Determine the (X, Y) coordinate at the center of the cell enclosing the given text.  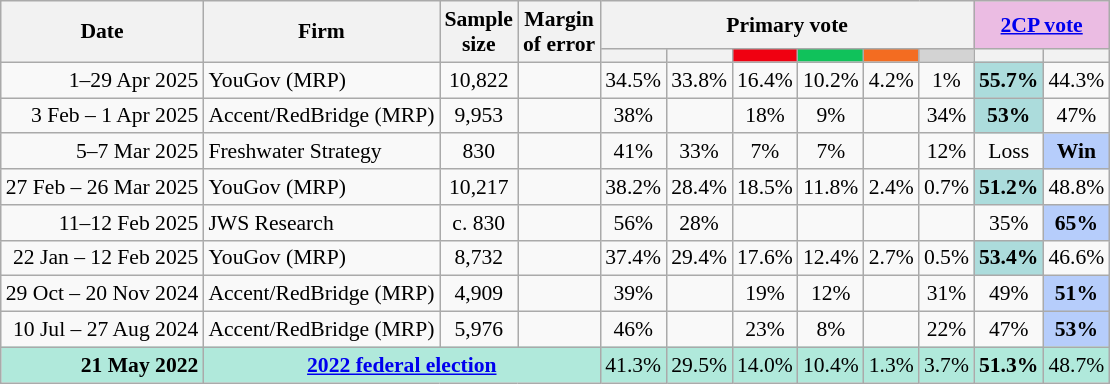
51.2% (1008, 187)
Firm (321, 32)
21 May 2022 (102, 365)
17.6% (765, 258)
46.6% (1076, 258)
0.5% (946, 258)
8,732 (479, 258)
48.8% (1076, 187)
10 Jul – 27 Aug 2024 (102, 330)
48.7% (1076, 365)
16.4% (765, 80)
55.7% (1008, 80)
10,822 (479, 80)
10.2% (831, 80)
5–7 Mar 2025 (102, 152)
Marginof error (559, 32)
33.8% (699, 80)
22 Jan – 12 Feb 2025 (102, 258)
Primary vote (787, 25)
4,909 (479, 294)
51.3% (1008, 365)
41% (633, 152)
Samplesize (479, 32)
46% (633, 330)
18.5% (765, 187)
39% (633, 294)
830 (479, 152)
2.4% (892, 187)
5,976 (479, 330)
51% (1076, 294)
37.4% (633, 258)
29 Oct – 20 Nov 2024 (102, 294)
38.2% (633, 187)
3 Feb – 1 Apr 2025 (102, 116)
8% (831, 330)
19% (765, 294)
Win (1076, 152)
44.3% (1076, 80)
9,953 (479, 116)
10,217 (479, 187)
31% (946, 294)
49% (1008, 294)
65% (1076, 223)
Loss (1008, 152)
JWS Research (321, 223)
1% (946, 80)
41.3% (633, 365)
3.7% (946, 365)
2022 federal election (402, 365)
14.0% (765, 365)
34% (946, 116)
Date (102, 32)
12.4% (831, 258)
11–12 Feb 2025 (102, 223)
29.4% (699, 258)
35% (1008, 223)
34.5% (633, 80)
56% (633, 223)
38% (633, 116)
2CP vote (1042, 25)
11.8% (831, 187)
28.4% (699, 187)
4.2% (892, 80)
22% (946, 330)
1.3% (892, 365)
27 Feb – 26 Mar 2025 (102, 187)
0.7% (946, 187)
2.7% (892, 258)
c. 830 (479, 223)
Freshwater Strategy (321, 152)
10.4% (831, 365)
33% (699, 152)
29.5% (699, 365)
23% (765, 330)
9% (831, 116)
1–29 Apr 2025 (102, 80)
18% (765, 116)
28% (699, 223)
53.4% (1008, 258)
